Find where the given text appears and provide that cell's center as (x, y) coordinate. 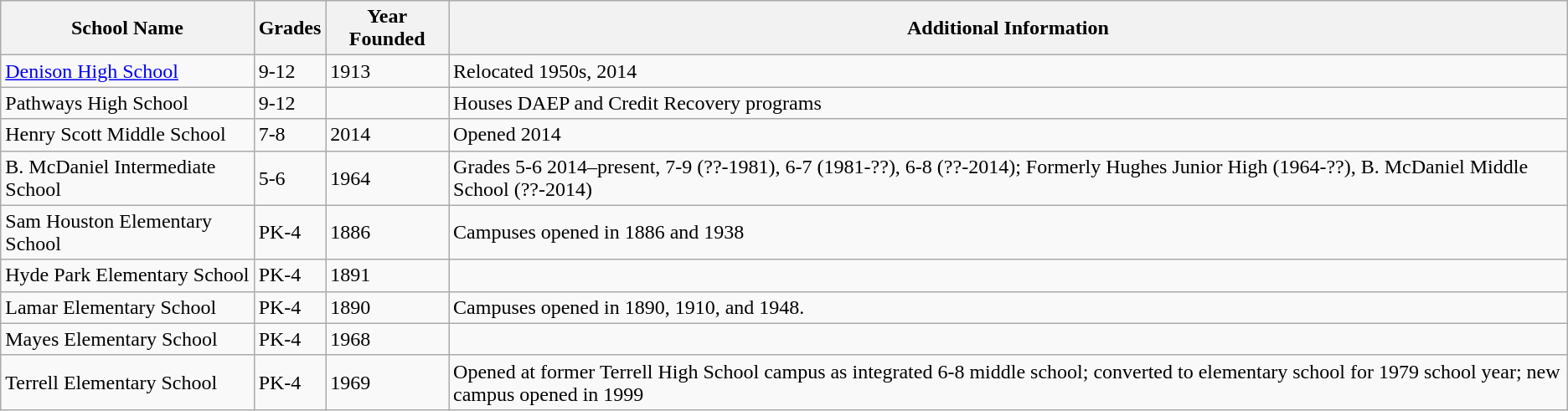
Year Founded (387, 28)
Hyde Park Elementary School (127, 275)
School Name (127, 28)
Henry Scott Middle School (127, 135)
1968 (387, 339)
Terrell Elementary School (127, 382)
2014 (387, 135)
B. McDaniel Intermediate School (127, 177)
Houses DAEP and Credit Recovery programs (1008, 103)
1964 (387, 177)
5-6 (290, 177)
Relocated 1950s, 2014 (1008, 71)
Campuses opened in 1890, 1910, and 1948. (1008, 307)
Mayes Elementary School (127, 339)
Sam Houston Elementary School (127, 233)
Denison High School (127, 71)
1886 (387, 233)
Grades 5-6 2014–present, 7-9 (??-1981), 6-7 (1981-??), 6-8 (??-2014); Formerly Hughes Junior High (1964-??), B. McDaniel Middle School (??-2014) (1008, 177)
7-8 (290, 135)
1969 (387, 382)
1913 (387, 71)
1891 (387, 275)
1890 (387, 307)
Opened 2014 (1008, 135)
Pathways High School (127, 103)
Additional Information (1008, 28)
Lamar Elementary School (127, 307)
Grades (290, 28)
Campuses opened in 1886 and 1938 (1008, 233)
